Determine the (x, y) coordinate at the center of the cell enclosing the given text.  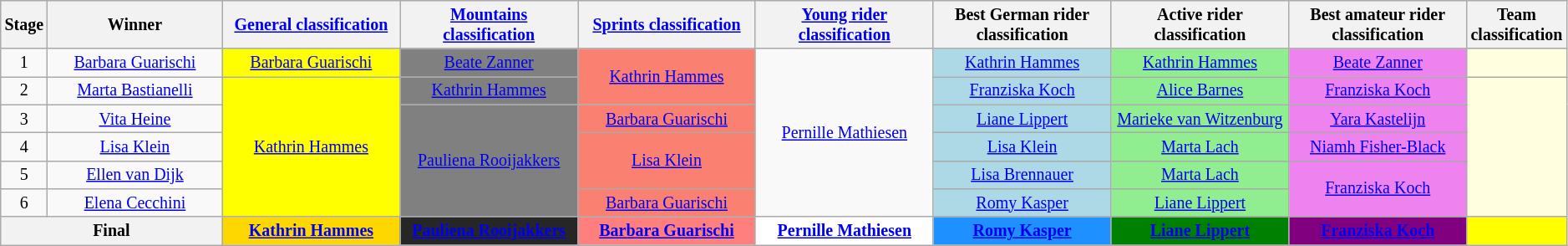
Final (112, 231)
Lisa Brennauer (1022, 174)
Stage (24, 25)
Best amateur rider classification (1378, 25)
General classification (311, 25)
Elena Cecchini (135, 202)
Young rider classification (844, 25)
Active rider classification (1200, 25)
2 (24, 90)
Marta Bastianelli (135, 90)
Niamh Fisher-Black (1378, 147)
Winner (135, 25)
Marieke van Witzenburg (1200, 119)
1 (24, 64)
Vita Heine (135, 119)
5 (24, 174)
6 (24, 202)
Ellen van Dijk (135, 174)
Sprints classification (667, 25)
4 (24, 147)
Yara Kastelijn (1378, 119)
Best German rider classification (1022, 25)
Mountains classification (490, 25)
Alice Barnes (1200, 90)
3 (24, 119)
Team classification (1517, 25)
